Capture the cell that displays the provided text and extract its [x, y] central coordinate. 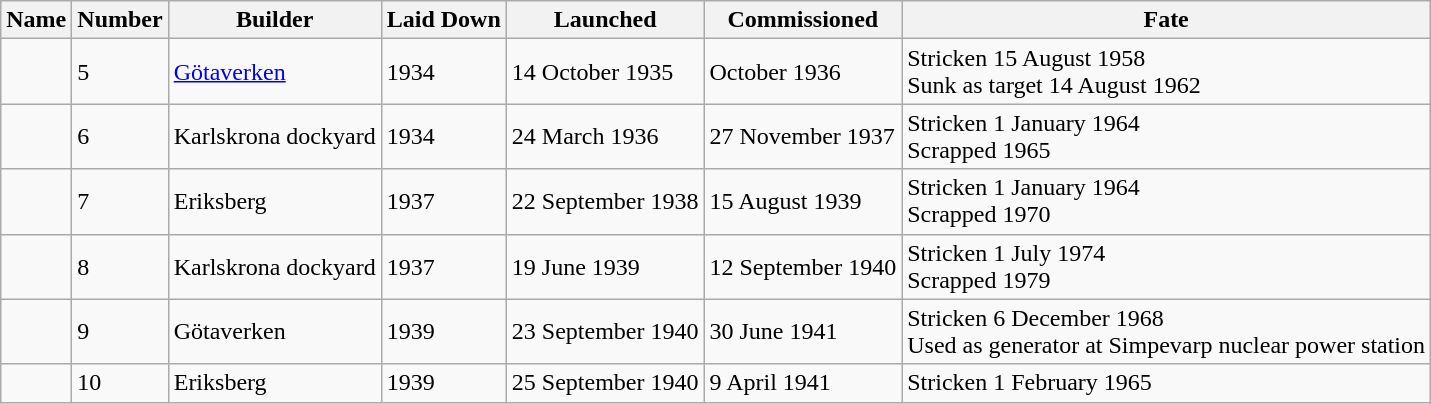
27 November 1937 [803, 136]
Builder [274, 20]
Laid Down [444, 20]
Stricken 15 August 1958Sunk as target 14 August 1962 [1166, 72]
Stricken 1 January 1964Scrapped 1965 [1166, 136]
October 1936 [803, 72]
15 August 1939 [803, 202]
24 March 1936 [605, 136]
Launched [605, 20]
22 September 1938 [605, 202]
9 [120, 332]
10 [120, 383]
Stricken 6 December 1968Used as generator at Simpevarp nuclear power station [1166, 332]
Stricken 1 July 1974Scrapped 1979 [1166, 266]
Stricken 1 February 1965 [1166, 383]
9 April 1941 [803, 383]
19 June 1939 [605, 266]
12 September 1940 [803, 266]
30 June 1941 [803, 332]
7 [120, 202]
23 September 1940 [605, 332]
6 [120, 136]
8 [120, 266]
Number [120, 20]
Fate [1166, 20]
25 September 1940 [605, 383]
14 October 1935 [605, 72]
Commissioned [803, 20]
Stricken 1 January 1964Scrapped 1970 [1166, 202]
Name [36, 20]
5 [120, 72]
